Find where the given text appears and provide that cell's center as (x, y) coordinate. 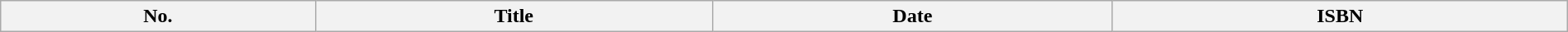
No. (158, 16)
Title (514, 16)
ISBN (1340, 16)
Date (912, 16)
